Identify which cell holds the provided text, then report its [x, y] central coordinate. 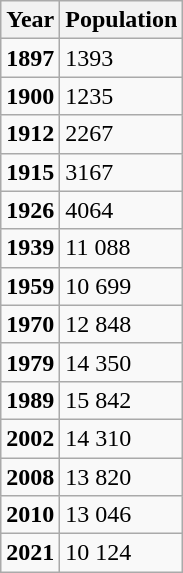
2002 [30, 438]
10 124 [122, 553]
2021 [30, 553]
Year [30, 20]
2267 [122, 134]
1959 [30, 286]
2008 [30, 477]
1393 [122, 58]
14 350 [122, 362]
1235 [122, 96]
Population [122, 20]
10 699 [122, 286]
1912 [30, 134]
11 088 [122, 248]
1989 [30, 400]
13 046 [122, 515]
1897 [30, 58]
1900 [30, 96]
12 848 [122, 324]
13 820 [122, 477]
1926 [30, 210]
3167 [122, 172]
14 310 [122, 438]
1979 [30, 362]
1915 [30, 172]
2010 [30, 515]
15 842 [122, 400]
1970 [30, 324]
4064 [122, 210]
1939 [30, 248]
